Output the (x, y) coordinate of the center of the cell containing the given text.  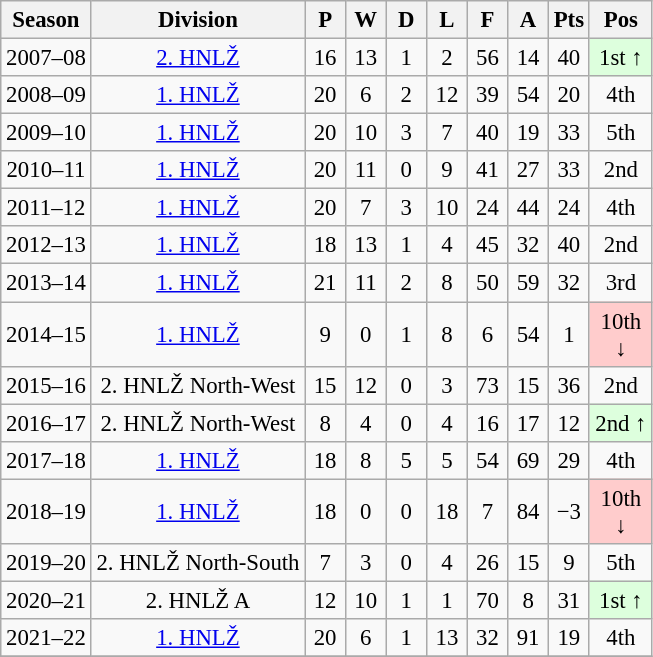
−3 (568, 512)
41 (488, 170)
39 (488, 95)
2. HNLŽ (198, 58)
2018–19 (46, 512)
26 (488, 563)
3rd (620, 283)
69 (528, 460)
Pts (568, 20)
2019–20 (46, 563)
21 (326, 283)
2010–11 (46, 170)
2016–17 (46, 423)
F (488, 20)
2007–08 (46, 58)
Division (198, 20)
14 (528, 58)
L (448, 20)
2. HNLŽ A (198, 600)
59 (528, 283)
2nd ↑ (620, 423)
45 (488, 245)
70 (488, 600)
2021–22 (46, 638)
44 (528, 208)
31 (568, 600)
2017–18 (46, 460)
A (528, 20)
50 (488, 283)
D (406, 20)
2. HNLŽ North-South (198, 563)
Pos (620, 20)
73 (488, 385)
56 (488, 58)
36 (568, 385)
29 (568, 460)
17 (528, 423)
W (366, 20)
2015–16 (46, 385)
P (326, 20)
2011–12 (46, 208)
2014–15 (46, 334)
91 (528, 638)
84 (528, 512)
27 (528, 170)
2020–21 (46, 600)
Season (46, 20)
2008–09 (46, 95)
2013–14 (46, 283)
2012–13 (46, 245)
2009–10 (46, 133)
